Provide the [X, Y] coordinate of the cell's center where the given text is located.  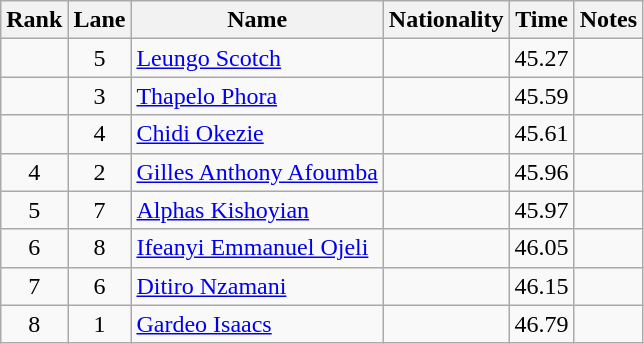
Alphas Kishoyian [257, 210]
45.59 [542, 96]
Rank [34, 20]
46.05 [542, 248]
Nationality [446, 20]
45.96 [542, 172]
Gilles Anthony Afoumba [257, 172]
Time [542, 20]
1 [100, 324]
Chidi Okezie [257, 134]
Thapelo Phora [257, 96]
Notes [608, 20]
45.27 [542, 58]
Name [257, 20]
45.97 [542, 210]
Gardeo Isaacs [257, 324]
Ifeanyi Emmanuel Ojeli [257, 248]
45.61 [542, 134]
2 [100, 172]
46.79 [542, 324]
46.15 [542, 286]
Ditiro Nzamani [257, 286]
Lane [100, 20]
Leungo Scotch [257, 58]
3 [100, 96]
